Find where the given text appears and provide that cell's center as (X, Y) coordinate. 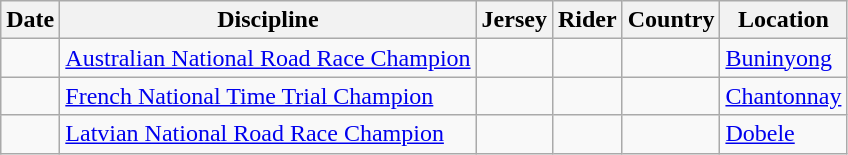
Country (671, 20)
French National Time Trial Champion (268, 96)
Chantonnay (784, 96)
Discipline (268, 20)
Rider (587, 20)
Buninyong (784, 58)
Jersey (514, 20)
Location (784, 20)
Dobele (784, 134)
Australian National Road Race Champion (268, 58)
Date (30, 20)
Latvian National Road Race Champion (268, 134)
